From the cell containing the given text, extract its center point as (X, Y) coordinate. 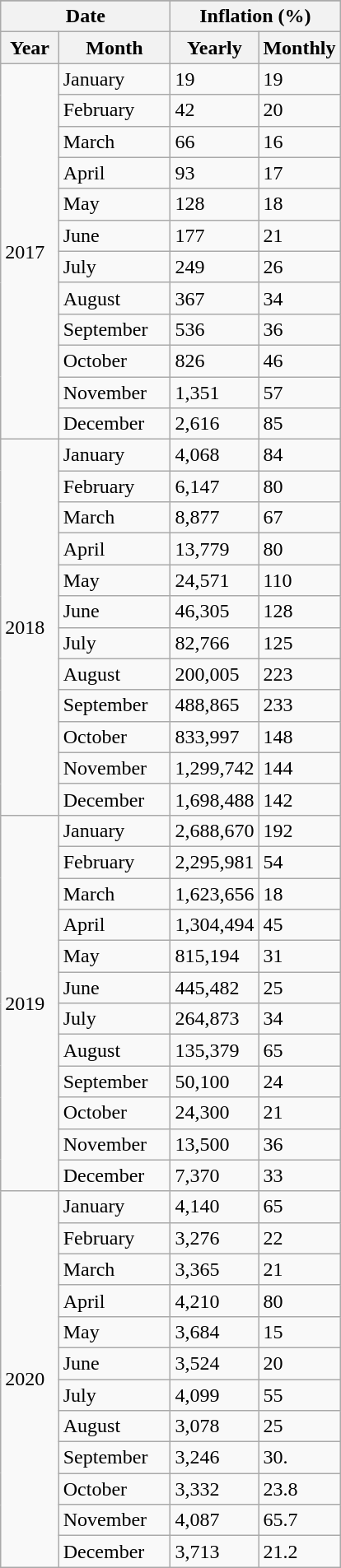
4,140 (214, 1207)
85 (300, 424)
1,351 (214, 393)
148 (300, 737)
13,500 (214, 1144)
3,276 (214, 1238)
536 (214, 329)
4,099 (214, 1395)
2018 (30, 627)
2,295,981 (214, 862)
67 (300, 518)
445,482 (214, 988)
26 (300, 267)
177 (214, 235)
2020 (30, 1380)
3,713 (214, 1552)
24,300 (214, 1113)
4,068 (214, 455)
16 (300, 142)
13,779 (214, 549)
22 (300, 1238)
21.2 (300, 1552)
Date (86, 16)
45 (300, 925)
23.8 (300, 1489)
2,616 (214, 424)
367 (214, 298)
15 (300, 1332)
7,370 (214, 1175)
1,698,488 (214, 799)
833,997 (214, 737)
8,877 (214, 518)
66 (214, 142)
57 (300, 393)
46 (300, 361)
Monthly (300, 48)
826 (214, 361)
Yearly (214, 48)
84 (300, 455)
192 (300, 831)
65.7 (300, 1520)
142 (300, 799)
3,365 (214, 1269)
55 (300, 1395)
200,005 (214, 674)
1,623,656 (214, 893)
264,873 (214, 1019)
Year (30, 48)
24,571 (214, 580)
54 (300, 862)
50,100 (214, 1082)
30. (300, 1458)
2,688,670 (214, 831)
Month (114, 48)
17 (300, 173)
6,147 (214, 486)
82,766 (214, 643)
31 (300, 956)
Inflation (%) (255, 16)
24 (300, 1082)
144 (300, 768)
4,087 (214, 1520)
3,524 (214, 1363)
33 (300, 1175)
223 (300, 674)
110 (300, 580)
249 (214, 267)
815,194 (214, 956)
2017 (30, 252)
233 (300, 705)
3,684 (214, 1332)
1,304,494 (214, 925)
42 (214, 110)
3,246 (214, 1458)
488,865 (214, 705)
3,332 (214, 1489)
3,078 (214, 1426)
1,299,742 (214, 768)
135,379 (214, 1050)
125 (300, 643)
4,210 (214, 1300)
2019 (30, 1003)
93 (214, 173)
46,305 (214, 612)
